Locate the cell with the specified text and output its (x, y) center coordinate. 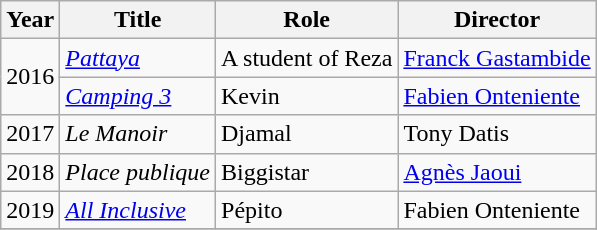
Director (497, 20)
2018 (30, 172)
2019 (30, 210)
Biggistar (307, 172)
A student of Reza (307, 58)
Kevin (307, 96)
Le Manoir (138, 134)
Tony Datis (497, 134)
Agnès Jaoui (497, 172)
2017 (30, 134)
All Inclusive (138, 210)
Year (30, 20)
2016 (30, 77)
Pépito (307, 210)
Pattaya (138, 58)
Camping 3 (138, 96)
Title (138, 20)
Franck Gastambide (497, 58)
Role (307, 20)
Djamal (307, 134)
Place publique (138, 172)
